Locate the cell with the specified text and output its [X, Y] center coordinate. 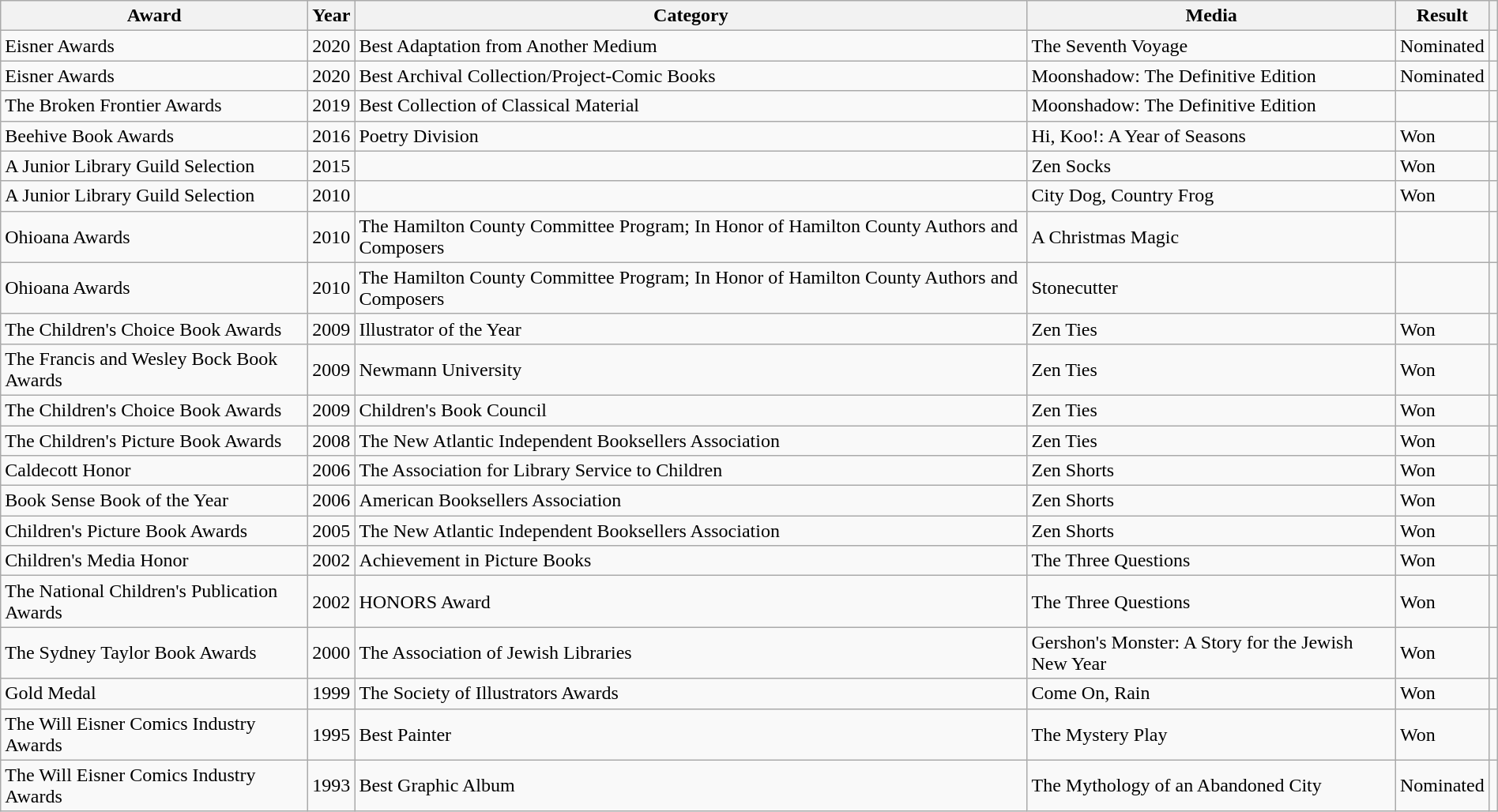
Best Archival Collection/Project-Comic Books [691, 76]
1993 [332, 785]
American Booksellers Association [691, 501]
Poetry Division [691, 136]
The Mythology of an Abandoned City [1211, 785]
Beehive Book Awards [155, 136]
Children's Book Council [691, 410]
1995 [332, 735]
HONORS Award [691, 602]
The Sydney Taylor Book Awards [155, 652]
Achievement in Picture Books [691, 561]
The Broken Frontier Awards [155, 106]
Book Sense Book of the Year [155, 501]
The Francis and Wesley Bock Book Awards [155, 370]
A Christmas Magic [1211, 237]
2015 [332, 166]
Result [1442, 16]
The Association for Library Service to Children [691, 471]
Best Painter [691, 735]
Best Collection of Classical Material [691, 106]
2008 [332, 440]
Caldecott Honor [155, 471]
The Mystery Play [1211, 735]
2019 [332, 106]
Best Graphic Album [691, 785]
The Seventh Voyage [1211, 46]
Newmann University [691, 370]
Category [691, 16]
The National Children's Publication Awards [155, 602]
City Dog, Country Frog [1211, 196]
Gold Medal [155, 694]
Gershon's Monster: A Story for the Jewish New Year [1211, 652]
Hi, Koo!: A Year of Seasons [1211, 136]
Best Adaptation from Another Medium [691, 46]
2005 [332, 531]
Award [155, 16]
1999 [332, 694]
The Children's Picture Book Awards [155, 440]
Come On, Rain [1211, 694]
Year [332, 16]
Children's Picture Book Awards [155, 531]
Zen Socks [1211, 166]
Illustrator of the Year [691, 329]
Children's Media Honor [155, 561]
The Society of Illustrators Awards [691, 694]
Media [1211, 16]
The Association of Jewish Libraries [691, 652]
2016 [332, 136]
Stonecutter [1211, 288]
2000 [332, 652]
